Scan for the cell matching the given text and deliver its (x, y) coordinate at center. 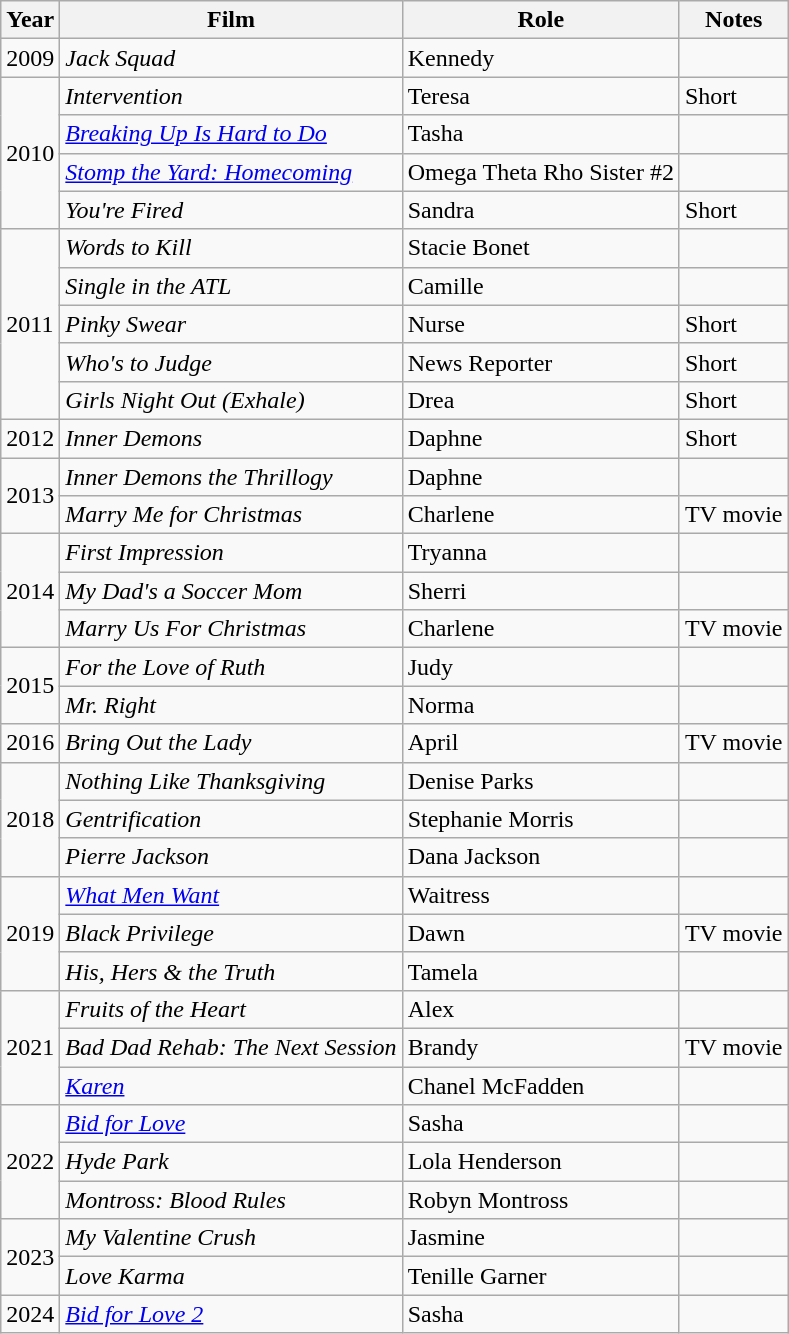
Bid for Love 2 (231, 1314)
Who's to Judge (231, 362)
2022 (30, 1162)
Montross: Blood Rules (231, 1200)
My Dad's a Soccer Mom (231, 591)
2023 (30, 1257)
Jasmine (540, 1238)
Kennedy (540, 58)
Teresa (540, 96)
Mr. Right (231, 705)
Nurse (540, 324)
Gentrification (231, 819)
2012 (30, 438)
Words to Kill (231, 248)
Brandy (540, 1047)
2011 (30, 324)
2021 (30, 1047)
Girls Night Out (Exhale) (231, 400)
Judy (540, 667)
Tamela (540, 971)
2014 (30, 591)
Notes (734, 20)
Tenille Garner (540, 1276)
Dawn (540, 933)
Bid for Love (231, 1124)
Nothing Like Thanksgiving (231, 781)
Year (30, 20)
Inner Demons (231, 438)
Stephanie Morris (540, 819)
Bring Out the Lady (231, 743)
Drea (540, 400)
2024 (30, 1314)
For the Love of Ruth (231, 667)
Breaking Up Is Hard to Do (231, 134)
First Impression (231, 553)
Tryanna (540, 553)
April (540, 743)
Jack Squad (231, 58)
Fruits of the Heart (231, 1009)
Waitress (540, 895)
Black Privilege (231, 933)
2016 (30, 743)
Tasha (540, 134)
Bad Dad Rehab: The Next Session (231, 1047)
His, Hers & the Truth (231, 971)
Hyde Park (231, 1162)
Camille (540, 286)
Stomp the Yard: Homecoming (231, 172)
Inner Demons the Thrillogy (231, 477)
Norma (540, 705)
Marry Me for Christmas (231, 515)
Marry Us For Christmas (231, 629)
You're Fired (231, 210)
Single in the ATL (231, 286)
Sherri (540, 591)
2018 (30, 819)
Dana Jackson (540, 857)
Chanel McFadden (540, 1085)
Role (540, 20)
My Valentine Crush (231, 1238)
News Reporter (540, 362)
2015 (30, 686)
Love Karma (231, 1276)
2009 (30, 58)
Alex (540, 1009)
Pinky Swear (231, 324)
Denise Parks (540, 781)
Pierre Jackson (231, 857)
Sandra (540, 210)
Robyn Montross (540, 1200)
Stacie Bonet (540, 248)
Film (231, 20)
2013 (30, 496)
Karen (231, 1085)
Omega Theta Rho Sister #2 (540, 172)
2019 (30, 933)
Intervention (231, 96)
2010 (30, 153)
What Men Want (231, 895)
Lola Henderson (540, 1162)
